For the text-containing cell, return its midpoint in (X, Y) coordinate format. 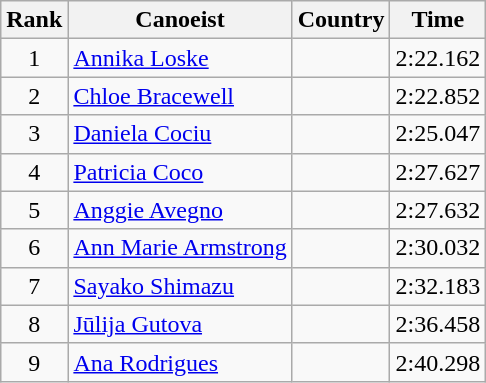
Annika Loske (180, 58)
Ana Rodrigues (180, 362)
Ann Marie Armstrong (180, 248)
Anggie Avegno (180, 210)
7 (34, 286)
Rank (34, 20)
8 (34, 324)
2 (34, 96)
2:40.298 (438, 362)
2:30.032 (438, 248)
6 (34, 248)
2:36.458 (438, 324)
5 (34, 210)
Sayako Shimazu (180, 286)
2:27.627 (438, 172)
Country (341, 20)
2:27.632 (438, 210)
Jūlija Gutova (180, 324)
1 (34, 58)
Chloe Bracewell (180, 96)
9 (34, 362)
2:25.047 (438, 134)
Patricia Coco (180, 172)
2:22.852 (438, 96)
Canoeist (180, 20)
2:22.162 (438, 58)
Time (438, 20)
3 (34, 134)
2:32.183 (438, 286)
Daniela Cociu (180, 134)
4 (34, 172)
